Output the (X, Y) coordinate of the center of the cell containing the given text.  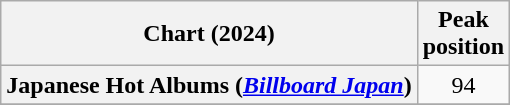
Chart (2024) (209, 34)
Peakposition (463, 34)
94 (463, 85)
Japanese Hot Albums (Billboard Japan) (209, 85)
